Detect which cell encompasses the target text, then output its (x, y) center coordinate. 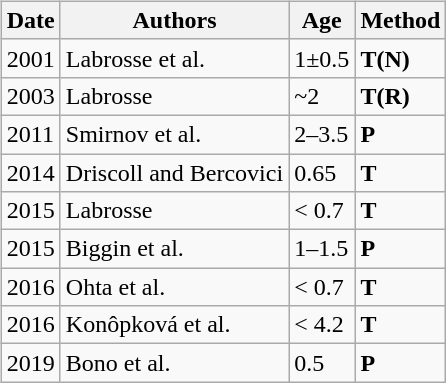
< 4.2 (322, 325)
Age (322, 20)
Labrosse et al. (174, 58)
Driscoll and Bercovici (174, 173)
2019 (30, 363)
Smirnov et al. (174, 134)
1±0.5 (322, 58)
2014 (30, 173)
Authors (174, 20)
T(R) (400, 96)
~2 (322, 96)
2011 (30, 134)
Ohta et al. (174, 287)
Date (30, 20)
0.5 (322, 363)
Method (400, 20)
Biggin et al. (174, 249)
Konôpková et al. (174, 325)
T(N) (400, 58)
Bono et al. (174, 363)
0.65 (322, 173)
2003 (30, 96)
2–3.5 (322, 134)
2001 (30, 58)
1–1.5 (322, 249)
